Find where the given text appears and provide that cell's center as [X, Y] coordinate. 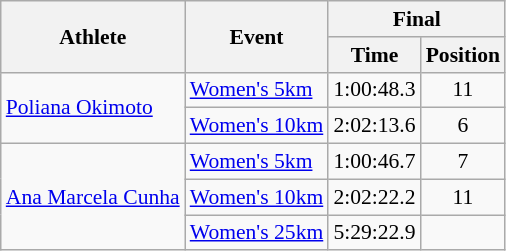
Athlete [93, 36]
Position [463, 55]
Ana Marcela Cunha [93, 198]
7 [463, 162]
Time [374, 55]
5:29:22.9 [374, 233]
1:00:46.7 [374, 162]
Final [416, 19]
6 [463, 126]
2:02:22.2 [374, 197]
Poliana Okimoto [93, 108]
2:02:13.6 [374, 126]
Event [257, 36]
1:00:48.3 [374, 90]
Women's 25km [257, 233]
